Find where the given text appears and provide that cell's center as [X, Y] coordinate. 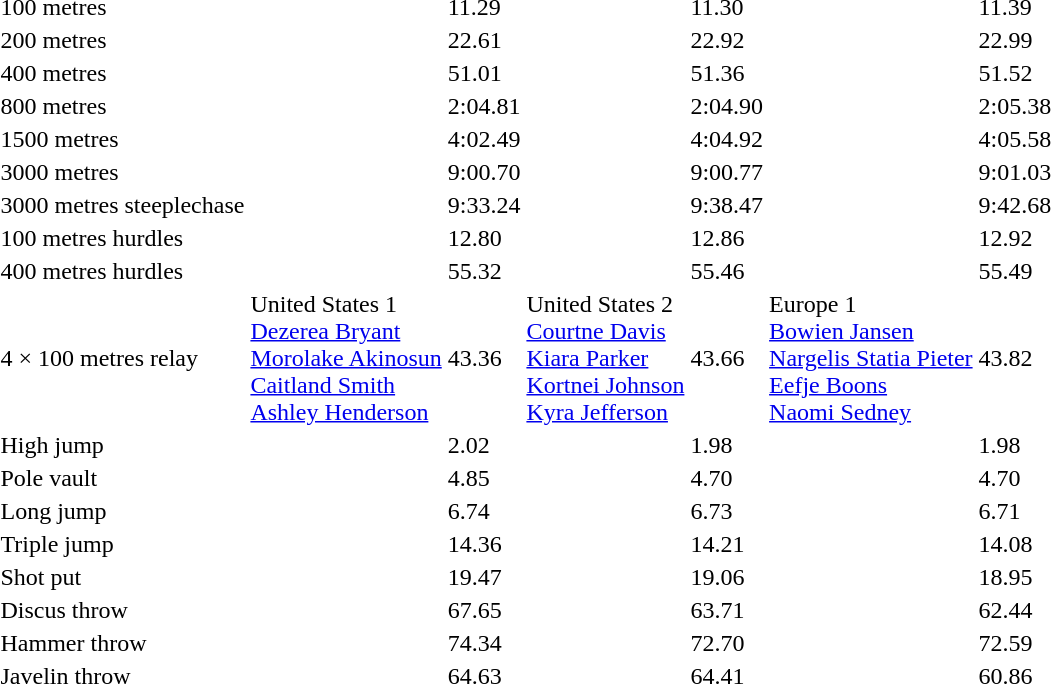
12.86 [727, 238]
6.74 [484, 511]
4.70 [727, 478]
1.98 [727, 445]
14.36 [484, 544]
9:38.47 [727, 205]
19.06 [727, 577]
4:02.49 [484, 139]
74.34 [484, 643]
14.21 [727, 544]
55.46 [727, 271]
9:00.70 [484, 172]
63.71 [727, 610]
9:00.77 [727, 172]
2:04.90 [727, 106]
51.36 [727, 73]
22.61 [484, 40]
72.70 [727, 643]
4:04.92 [727, 139]
51.01 [484, 73]
6.73 [727, 511]
43.36 [484, 358]
55.32 [484, 271]
United States 2Courtne DavisKiara ParkerKortnei JohnsonKyra Jefferson [606, 358]
67.65 [484, 610]
Europe 1Bowien JansenNargelis Statia PieterEefje BoonsNaomi Sedney [872, 358]
9:33.24 [484, 205]
2:04.81 [484, 106]
United States 1Dezerea BryantMorolake AkinosunCaitland SmithAshley Henderson [346, 358]
4.85 [484, 478]
22.92 [727, 40]
43.66 [727, 358]
2.02 [484, 445]
19.47 [484, 577]
12.80 [484, 238]
